From the cell containing the given text, extract its center point as (x, y) coordinate. 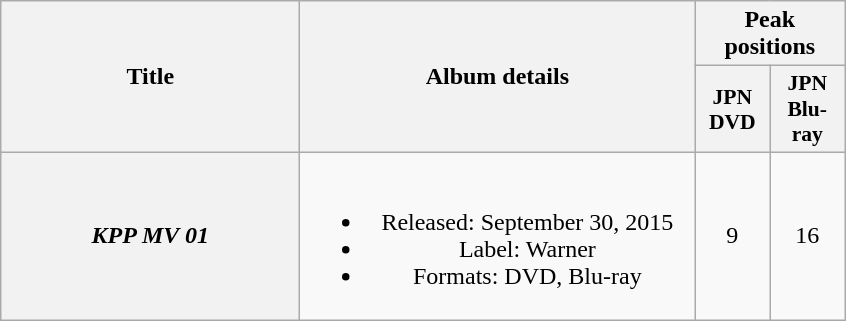
Released: September 30, 2015 Label: WarnerFormats: DVD, Blu-ray (498, 236)
Title (150, 77)
16 (808, 236)
9 (732, 236)
JPN Blu-ray (808, 110)
JPN DVD (732, 110)
Album details (498, 77)
KPP MV 01 (150, 236)
Peak positions (770, 34)
